Output the (X, Y) coordinate of the center of the cell containing the given text.  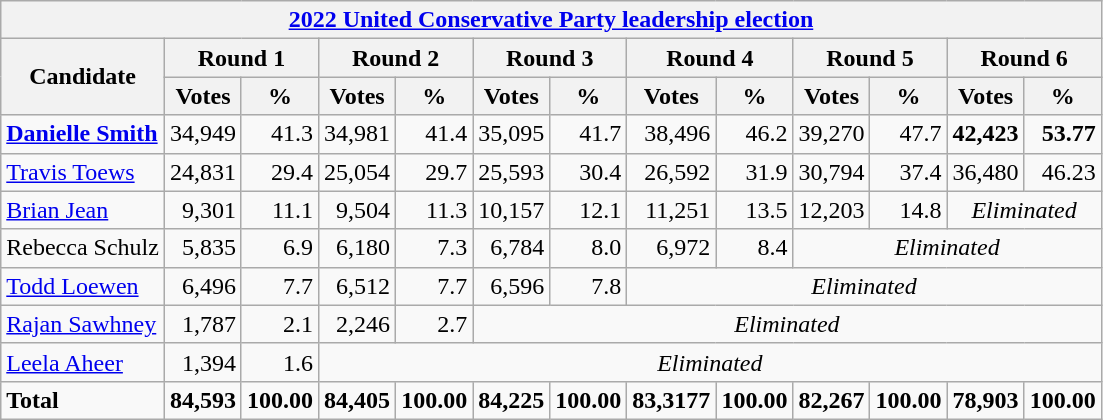
5,835 (202, 248)
Leela Aheer (83, 362)
25,593 (512, 172)
9,301 (202, 210)
6,784 (512, 248)
14.8 (908, 210)
46.23 (1062, 172)
37.4 (908, 172)
41.3 (280, 134)
6,496 (202, 286)
7.3 (434, 248)
2022 United Conservative Party leadership election (551, 20)
29.7 (434, 172)
25,054 (358, 172)
41.7 (588, 134)
1,394 (202, 362)
Todd Loewen (83, 286)
39,270 (832, 134)
47.7 (908, 134)
Total (83, 400)
Brian Jean (83, 210)
6,596 (512, 286)
35,095 (512, 134)
30,794 (832, 172)
8.4 (754, 248)
30.4 (588, 172)
Candidate (83, 77)
11.1 (280, 210)
10,157 (512, 210)
Danielle Smith (83, 134)
Rebecca Schulz (83, 248)
82,267 (832, 400)
Round 1 (241, 58)
1.6 (280, 362)
6,972 (672, 248)
13.5 (754, 210)
84,225 (512, 400)
6,512 (358, 286)
Round 4 (710, 58)
11,251 (672, 210)
38,496 (672, 134)
9,504 (358, 210)
2.1 (280, 324)
78,903 (986, 400)
2.7 (434, 324)
Round 2 (396, 58)
36,480 (986, 172)
1,787 (202, 324)
6,180 (358, 248)
34,949 (202, 134)
29.4 (280, 172)
11.3 (434, 210)
24,831 (202, 172)
53.77 (1062, 134)
31.9 (754, 172)
26,592 (672, 172)
84,593 (202, 400)
34,981 (358, 134)
Travis Toews (83, 172)
42,423 (986, 134)
Rajan Sawhney (83, 324)
83,3177 (672, 400)
Round 3 (550, 58)
41.4 (434, 134)
Round 5 (870, 58)
12,203 (832, 210)
2,246 (358, 324)
6.9 (280, 248)
Round 6 (1024, 58)
8.0 (588, 248)
12.1 (588, 210)
84,405 (358, 400)
7.8 (588, 286)
46.2 (754, 134)
